Pinpoint the cell where the given text exists, returning its (x, y) midpoint coordinate. 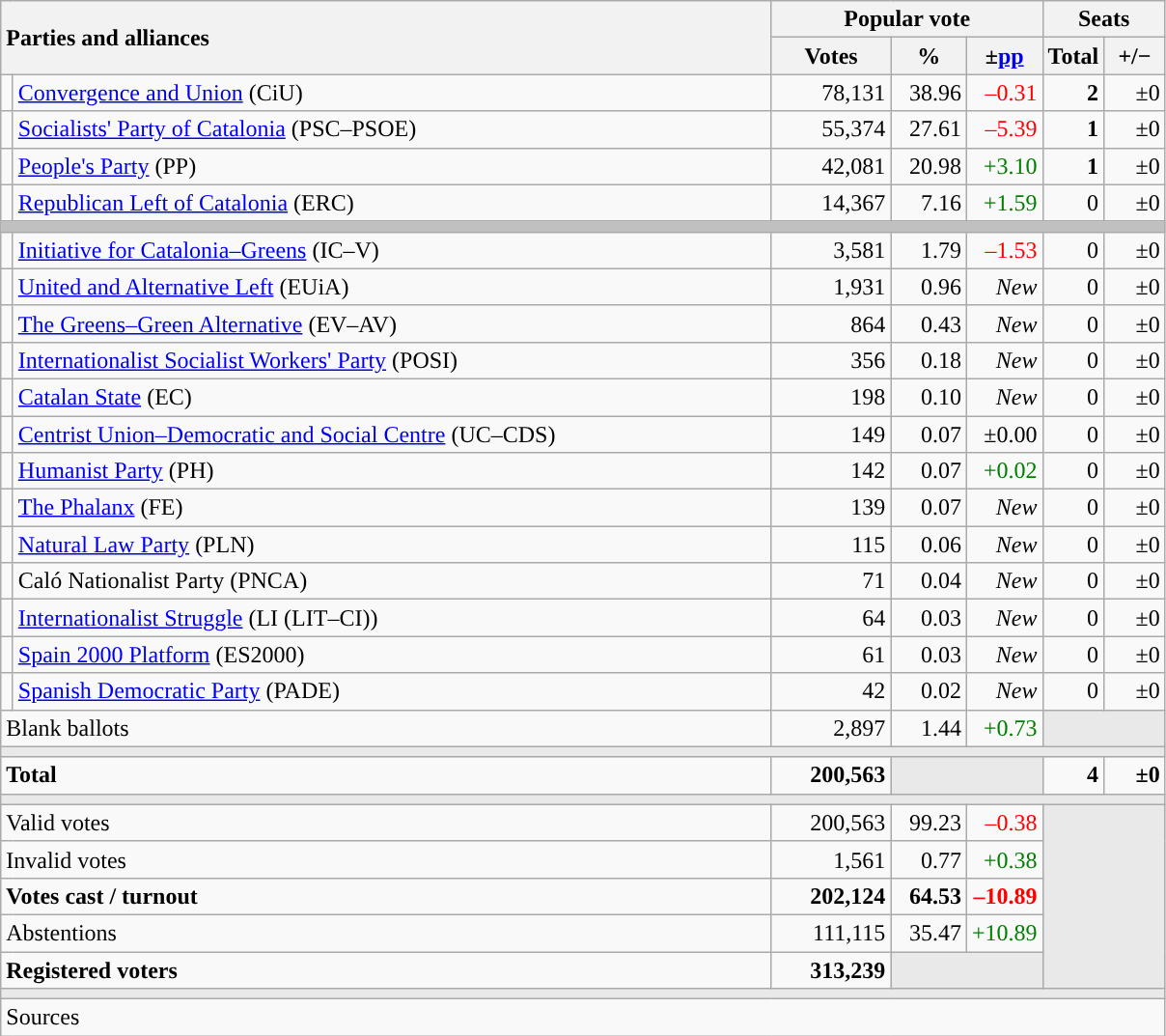
People's Party (PP) (392, 166)
111,115 (831, 933)
14,367 (831, 203)
–0.38 (1004, 823)
Popular vote (907, 19)
–5.39 (1004, 129)
0.77 (929, 859)
198 (831, 397)
142 (831, 471)
1.44 (929, 728)
Votes (831, 56)
Internationalist Socialist Workers' Party (POSI) (392, 360)
64 (831, 618)
0.06 (929, 545)
Seats (1104, 19)
7.16 (929, 203)
The Greens–Green Alternative (EV–AV) (392, 323)
Natural Law Party (PLN) (392, 545)
The Phalanx (FE) (392, 508)
42,081 (831, 166)
Caló Nationalist Party (PNCA) (392, 581)
Humanist Party (PH) (392, 471)
149 (831, 434)
356 (831, 360)
Spanish Democratic Party (PADE) (392, 691)
99.23 (929, 823)
±0.00 (1004, 434)
0.02 (929, 691)
71 (831, 581)
Votes cast / turnout (386, 896)
20.98 (929, 166)
38.96 (929, 93)
0.96 (929, 287)
0.04 (929, 581)
Sources (583, 1018)
61 (831, 655)
35.47 (929, 933)
2,897 (831, 728)
–10.89 (1004, 896)
313,239 (831, 970)
+0.73 (1004, 728)
Internationalist Struggle (LI (LIT–CI)) (392, 618)
202,124 (831, 896)
Initiative for Catalonia–Greens (IC–V) (392, 250)
64.53 (929, 896)
Invalid votes (386, 859)
Blank ballots (386, 728)
+/− (1135, 56)
Convergence and Union (CiU) (392, 93)
0.43 (929, 323)
1,561 (831, 859)
1.79 (929, 250)
Registered voters (386, 970)
±pp (1004, 56)
3,581 (831, 250)
Abstentions (386, 933)
% (929, 56)
+1.59 (1004, 203)
864 (831, 323)
4 (1073, 775)
42 (831, 691)
Socialists' Party of Catalonia (PSC–PSOE) (392, 129)
1,931 (831, 287)
115 (831, 545)
+0.38 (1004, 859)
139 (831, 508)
78,131 (831, 93)
0.18 (929, 360)
Republican Left of Catalonia (ERC) (392, 203)
Catalan State (EC) (392, 397)
Valid votes (386, 823)
Spain 2000 Platform (ES2000) (392, 655)
Parties and alliances (386, 38)
2 (1073, 93)
55,374 (831, 129)
+3.10 (1004, 166)
Centrist Union–Democratic and Social Centre (UC–CDS) (392, 434)
+0.02 (1004, 471)
+10.89 (1004, 933)
0.10 (929, 397)
–0.31 (1004, 93)
27.61 (929, 129)
United and Alternative Left (EUiA) (392, 287)
–1.53 (1004, 250)
